Determine the (x, y) coordinate at the center of the cell enclosing the given text.  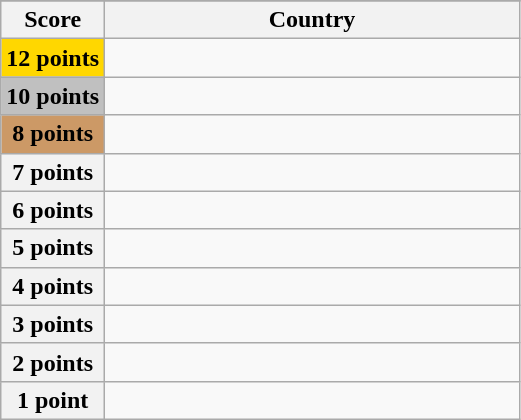
Score (53, 20)
12 points (53, 58)
8 points (53, 134)
5 points (53, 248)
1 point (53, 400)
10 points (53, 96)
4 points (53, 286)
2 points (53, 362)
Country (312, 20)
3 points (53, 324)
7 points (53, 172)
6 points (53, 210)
